Determine the (X, Y) coordinate at the center of the cell enclosing the given text.  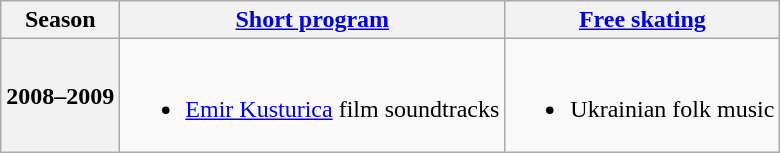
2008–2009 (60, 96)
Free skating (642, 20)
Emir Kusturica film soundtracks (312, 96)
Short program (312, 20)
Season (60, 20)
Ukrainian folk music (642, 96)
